Locate the cell with the specified text and output its [X, Y] center coordinate. 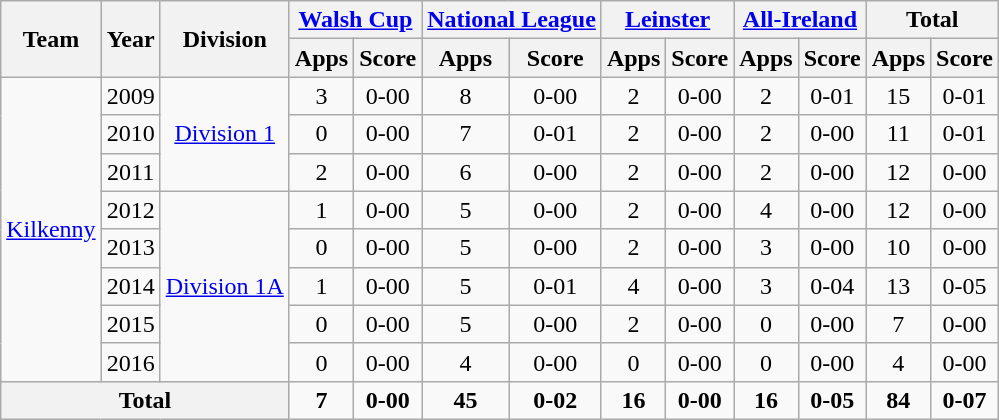
2010 [130, 134]
84 [898, 400]
Division [224, 39]
0-07 [965, 400]
Year [130, 39]
2016 [130, 362]
0-04 [832, 286]
2009 [130, 96]
2015 [130, 324]
11 [898, 134]
0-02 [555, 400]
2011 [130, 172]
National League [512, 20]
All-Ireland [800, 20]
2012 [130, 210]
6 [466, 172]
Walsh Cup [355, 20]
Division 1 [224, 134]
2013 [130, 248]
15 [898, 96]
Leinster [667, 20]
2014 [130, 286]
10 [898, 248]
Team [51, 39]
Kilkenny [51, 229]
8 [466, 96]
45 [466, 400]
13 [898, 286]
Division 1A [224, 286]
